Capture the cell that displays the provided text and extract its (x, y) central coordinate. 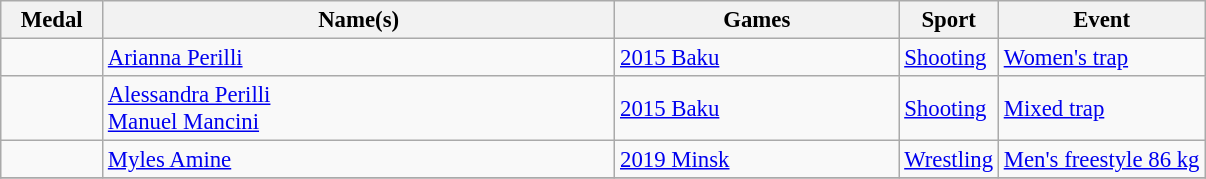
Alessandra PerilliManuel Mancini (359, 108)
Event (1101, 20)
Arianna Perilli (359, 58)
Women's trap (1101, 58)
Sport (949, 20)
Name(s) (359, 20)
2019 Minsk (757, 160)
Men's freestyle 86 kg (1101, 160)
Wrestling (949, 160)
Myles Amine (359, 160)
Games (757, 20)
Mixed trap (1101, 108)
Medal (52, 20)
